Output the (X, Y) coordinate of the center of the cell containing the given text.  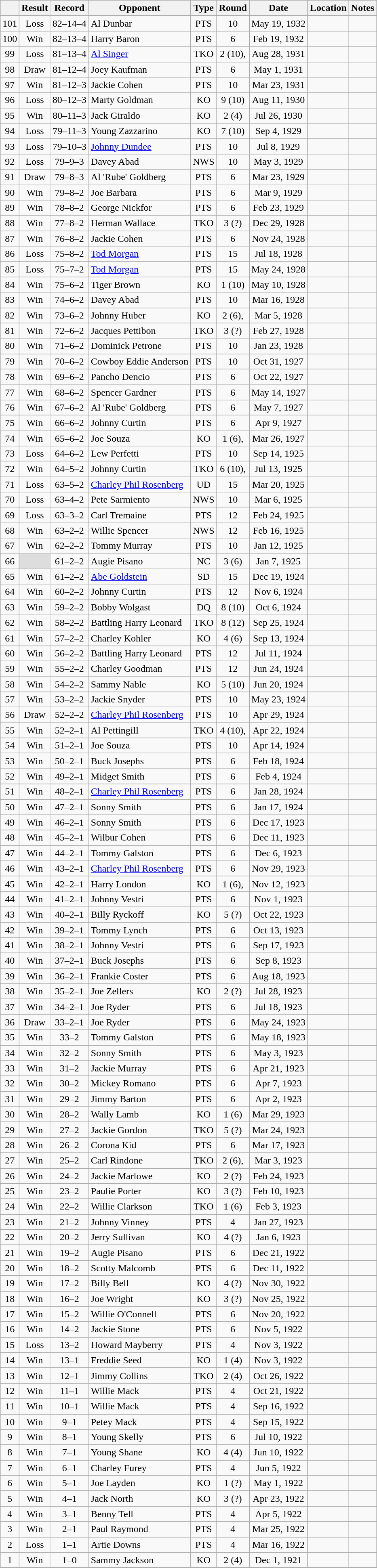
Mar 20, 1925 (278, 484)
31 (10, 1099)
11–1 (70, 1391)
Result (35, 8)
51–2–1 (70, 746)
57 (10, 700)
Mar 26, 1927 (278, 438)
Pancho Dencio (139, 377)
71–6–2 (70, 346)
Sammy Nable (139, 684)
Mar 24, 1923 (278, 1130)
Jul 10, 1922 (278, 1437)
38–2–1 (70, 945)
3–1 (70, 1514)
Jul 13, 1925 (278, 469)
80–12–3 (70, 100)
100 (10, 39)
98 (10, 69)
65–6–2 (70, 438)
89 (10, 208)
Wilbur Cohen (139, 838)
12–1 (70, 1375)
17–2 (70, 1283)
Herman Wallace (139, 223)
17 (10, 1314)
Oct 6, 1924 (278, 607)
Freddie Seed (139, 1360)
19 (10, 1283)
5 (10, 1499)
13 (10, 1375)
28–2 (70, 1114)
8 (10) (233, 607)
2–1 (70, 1529)
81–12–3 (70, 85)
33–2–1 (70, 1022)
60–2–2 (70, 592)
May 19, 1932 (278, 23)
2 (10), (233, 54)
97 (10, 85)
Harry London (139, 884)
Sep 17, 1923 (278, 945)
Petey Mack (139, 1421)
Feb 19, 1932 (278, 39)
41 (10, 945)
42–2–1 (70, 884)
Mar 6, 1925 (278, 500)
43 (10, 914)
May 24, 1923 (278, 1022)
1 (?) (233, 1483)
72 (10, 469)
36–2–1 (70, 976)
Dec 17, 1923 (278, 822)
Mar 23, 1931 (278, 85)
29 (10, 1130)
Aug 11, 1930 (278, 100)
Mar 29, 1923 (278, 1114)
Joe Barbara (139, 193)
77–8–2 (70, 223)
26 (10, 1176)
2 (10, 1545)
Willie Spencer (139, 530)
81–12–4 (70, 69)
Wally Lamb (139, 1114)
Jan 6, 1923 (278, 1237)
Jul 26, 1930 (278, 115)
63–5–2 (70, 484)
Oct 13, 1923 (278, 930)
67 (10, 546)
41–2–1 (70, 899)
61 (10, 638)
Tiger Brown (139, 285)
Jacques Pettibon (139, 331)
Feb 23, 1929 (278, 208)
Oct 22, 1923 (278, 914)
79–9–3 (70, 161)
58 (10, 684)
Apr 9, 1927 (278, 423)
75–7–2 (70, 269)
51 (10, 792)
55 (10, 730)
Paulie Porter (139, 1191)
37–2–1 (70, 961)
May 18, 1923 (278, 1038)
Feb 24, 1923 (278, 1176)
76 (10, 407)
Nov 12, 1923 (278, 884)
Lew Perfetti (139, 454)
Sep 4, 1929 (278, 131)
Jul 18, 1923 (278, 1007)
Mar 23, 1929 (278, 177)
Sep 8, 1923 (278, 961)
Dec 11, 1922 (278, 1268)
Jul 11, 1924 (278, 653)
Oct 21, 1922 (278, 1391)
Nov 5, 1922 (278, 1329)
39 (10, 976)
Apr 22, 1924 (278, 730)
50–2–1 (70, 761)
Benny Tell (139, 1514)
Jan 27, 1923 (278, 1222)
4 (4) (233, 1453)
Al Pettingill (139, 730)
79–10–3 (70, 146)
59–2–2 (70, 607)
Sammy Jackson (139, 1560)
Jul 18, 1928 (278, 254)
22 (10, 1237)
11 (10, 1406)
68–6–2 (70, 392)
82–13–4 (70, 39)
66 (10, 561)
Aug 28, 1931 (278, 54)
Round (233, 8)
1 (10) (233, 285)
10–1 (70, 1406)
Dec 19, 1924 (278, 576)
Young Zazzarino (139, 131)
8–1 (70, 1437)
Nov 30, 1922 (278, 1283)
85 (10, 269)
45–2–1 (70, 838)
Midget Smith (139, 776)
79–8–3 (70, 177)
28 (10, 1145)
56–2–2 (70, 653)
18 (10, 1299)
33 (10, 1068)
27–2 (70, 1130)
16 (10, 1329)
84 (10, 285)
Al Singer (139, 54)
54–2–2 (70, 684)
Al Dunbar (139, 23)
Mar 16, 1928 (278, 300)
46 (10, 868)
86 (10, 254)
91 (10, 177)
Nov 24, 1928 (278, 239)
Jun 20, 1924 (278, 684)
33–2 (70, 1038)
Feb 4, 1924 (278, 776)
21–2 (70, 1222)
Mar 5, 1928 (278, 315)
40–2–1 (70, 914)
Record (70, 8)
Joe Wright (139, 1299)
92 (10, 161)
90 (10, 193)
Scotty Malcomb (139, 1268)
George Nickfor (139, 208)
May 7, 1927 (278, 407)
52–2–2 (70, 715)
34–2–1 (70, 1007)
8 (10, 1453)
Charley Goodman (139, 669)
30–2 (70, 1084)
95 (10, 115)
Mar 16, 1922 (278, 1545)
77 (10, 392)
Apr 29, 1924 (278, 715)
NC (204, 561)
16–2 (70, 1299)
Opponent (139, 8)
65 (10, 576)
May 3, 1929 (278, 161)
Billy Bell (139, 1283)
83 (10, 300)
53–2–2 (70, 700)
Apr 2, 1923 (278, 1099)
94 (10, 131)
Jack North (139, 1499)
32 (10, 1084)
44–2–1 (70, 853)
26–2 (70, 1145)
Dec 11, 1923 (278, 838)
36 (10, 1022)
Harry Baron (139, 39)
Mar 25, 1922 (278, 1529)
75 (10, 423)
Carl Tremaine (139, 515)
56 (10, 715)
64–6–2 (70, 454)
Artie Downs (139, 1545)
Joe Zellers (139, 992)
Jun 5, 1922 (278, 1468)
7–1 (70, 1453)
70 (10, 500)
44 (10, 899)
Apr 14, 1924 (278, 746)
1–0 (70, 1560)
53 (10, 761)
Notes (362, 8)
23–2 (70, 1191)
Jun 24, 1924 (278, 669)
Sep 14, 1925 (278, 454)
73–6–2 (70, 315)
57–2–2 (70, 638)
78 (10, 377)
May 1, 1922 (278, 1483)
Jackie Gordon (139, 1130)
Mar 9, 1929 (278, 193)
Cowboy Eddie Anderson (139, 361)
32–2 (70, 1053)
7 (10, 1468)
Pete Sarmiento (139, 500)
29–2 (70, 1099)
42 (10, 930)
Dominick Petrone (139, 346)
Nov 25, 1922 (278, 1299)
67–6–2 (70, 407)
Bobby Wolgast (139, 607)
31–2 (70, 1068)
69–6–2 (70, 377)
Mar 17, 1923 (278, 1145)
May 10, 1928 (278, 285)
Jackie Marlowe (139, 1176)
64–5–2 (70, 469)
Jackie Snyder (139, 700)
80 (10, 346)
4–1 (70, 1499)
75–6–2 (70, 285)
5–1 (70, 1483)
Sep 15, 1922 (278, 1421)
May 23, 1924 (278, 700)
3 (10, 1529)
Nov 6, 1924 (278, 592)
Johnny Dundee (139, 146)
Feb 10, 1923 (278, 1191)
Nov 1, 1923 (278, 899)
30 (10, 1114)
Jan 28, 1924 (278, 792)
Jimmy Collins (139, 1375)
Feb 27, 1928 (278, 331)
25–2 (70, 1160)
5 (10) (233, 684)
87 (10, 239)
Corona Kid (139, 1145)
Jan 12, 1925 (278, 546)
Oct 22, 1927 (278, 377)
Charley Furey (139, 1468)
SD (204, 576)
Marty Goldman (139, 100)
82 (10, 315)
55–2–2 (70, 669)
37 (10, 1007)
88 (10, 223)
15–2 (70, 1314)
Dec 21, 1922 (278, 1253)
24–2 (70, 1176)
Jul 8, 1929 (278, 146)
Feb 24, 1925 (278, 515)
14 (10, 1360)
13–1 (70, 1360)
81–13–4 (70, 54)
Jan 7, 1925 (278, 561)
Carl Rindone (139, 1160)
78–8–2 (70, 208)
19–2 (70, 1253)
Nov 29, 1923 (278, 868)
Jan 17, 1924 (278, 807)
74–6–2 (70, 300)
Frankie Coster (139, 976)
Abe Goldstein (139, 576)
Howard Mayberry (139, 1345)
1 (10, 1560)
47 (10, 853)
68 (10, 530)
18–2 (70, 1268)
Jul 28, 1923 (278, 992)
58–2–2 (70, 623)
Johnny Huber (139, 315)
63 (10, 607)
May 3, 1923 (278, 1053)
63–4–2 (70, 500)
52–2–1 (70, 730)
76–8–2 (70, 239)
81 (10, 331)
1 (4) (233, 1360)
9 (10, 1437)
DQ (204, 607)
25 (10, 1191)
80–11–3 (70, 115)
60 (10, 653)
79–11–3 (70, 131)
52 (10, 776)
Type (204, 8)
50 (10, 807)
Dec 6, 1923 (278, 853)
Feb 18, 1924 (278, 761)
21 (10, 1253)
54 (10, 746)
Jerry Sullivan (139, 1237)
Spencer Gardner (139, 392)
35 (10, 1038)
40 (10, 961)
48 (10, 838)
4 (10), (233, 730)
62–2–2 (70, 546)
9 (10) (233, 100)
47–2–1 (70, 807)
Date (278, 8)
Billy Ryckoff (139, 914)
43–2–1 (70, 868)
Jack Giraldo (139, 115)
39–2–1 (70, 930)
96 (10, 100)
75–8–2 (70, 254)
Young Shane (139, 1453)
38 (10, 992)
13–2 (70, 1345)
66–6–2 (70, 423)
Oct 31, 1927 (278, 361)
4 (6) (233, 638)
May 24, 1928 (278, 269)
79 (10, 361)
6–1 (70, 1468)
Mar 3, 1923 (278, 1160)
Dec 29, 1928 (278, 223)
Sep 25, 1924 (278, 623)
Johnny Vinney (139, 1222)
71 (10, 484)
Apr 7, 1923 (278, 1084)
Jackie Murray (139, 1068)
14–2 (70, 1329)
Young Skelly (139, 1437)
Nov 20, 1922 (278, 1314)
101 (10, 23)
49–2–1 (70, 776)
7 (10) (233, 131)
Jackie Stone (139, 1329)
Jimmy Barton (139, 1099)
69 (10, 515)
Dec 1, 1921 (278, 1560)
64 (10, 592)
Tommy Lynch (139, 930)
Mickey Romano (139, 1084)
May 14, 1927 (278, 392)
63–3–2 (70, 515)
6 (10), (233, 469)
Apr 21, 1923 (278, 1068)
20–2 (70, 1237)
Sep 13, 1924 (278, 638)
93 (10, 146)
Willie O'Connell (139, 1314)
35–2–1 (70, 992)
46–2–1 (70, 822)
8 (12) (233, 623)
Joe Layden (139, 1483)
79–8–2 (70, 193)
72–6–2 (70, 331)
70–6–2 (70, 361)
May 1, 1931 (278, 69)
Location (329, 8)
Feb 3, 1923 (278, 1207)
Aug 18, 1923 (278, 976)
74 (10, 438)
UD (204, 484)
34 (10, 1053)
48–2–1 (70, 792)
62 (10, 623)
20 (10, 1268)
Charley Kohler (139, 638)
45 (10, 884)
Oct 26, 1922 (278, 1375)
99 (10, 54)
Joey Kaufman (139, 69)
63–2–2 (70, 530)
1–1 (70, 1545)
Willie Clarkson (139, 1207)
Jan 23, 1928 (278, 346)
Apr 23, 1922 (278, 1499)
9–1 (70, 1421)
Sep 16, 1922 (278, 1406)
Jun 10, 1922 (278, 1453)
73 (10, 454)
82–14–4 (70, 23)
Feb 16, 1925 (278, 530)
Paul Raymond (139, 1529)
49 (10, 822)
Tommy Murray (139, 546)
3 (6) (233, 561)
Apr 5, 1922 (278, 1514)
27 (10, 1160)
24 (10, 1207)
22–2 (70, 1207)
23 (10, 1222)
59 (10, 669)
